Search for the cell housing the specified text and yield its (X, Y) center coordinate. 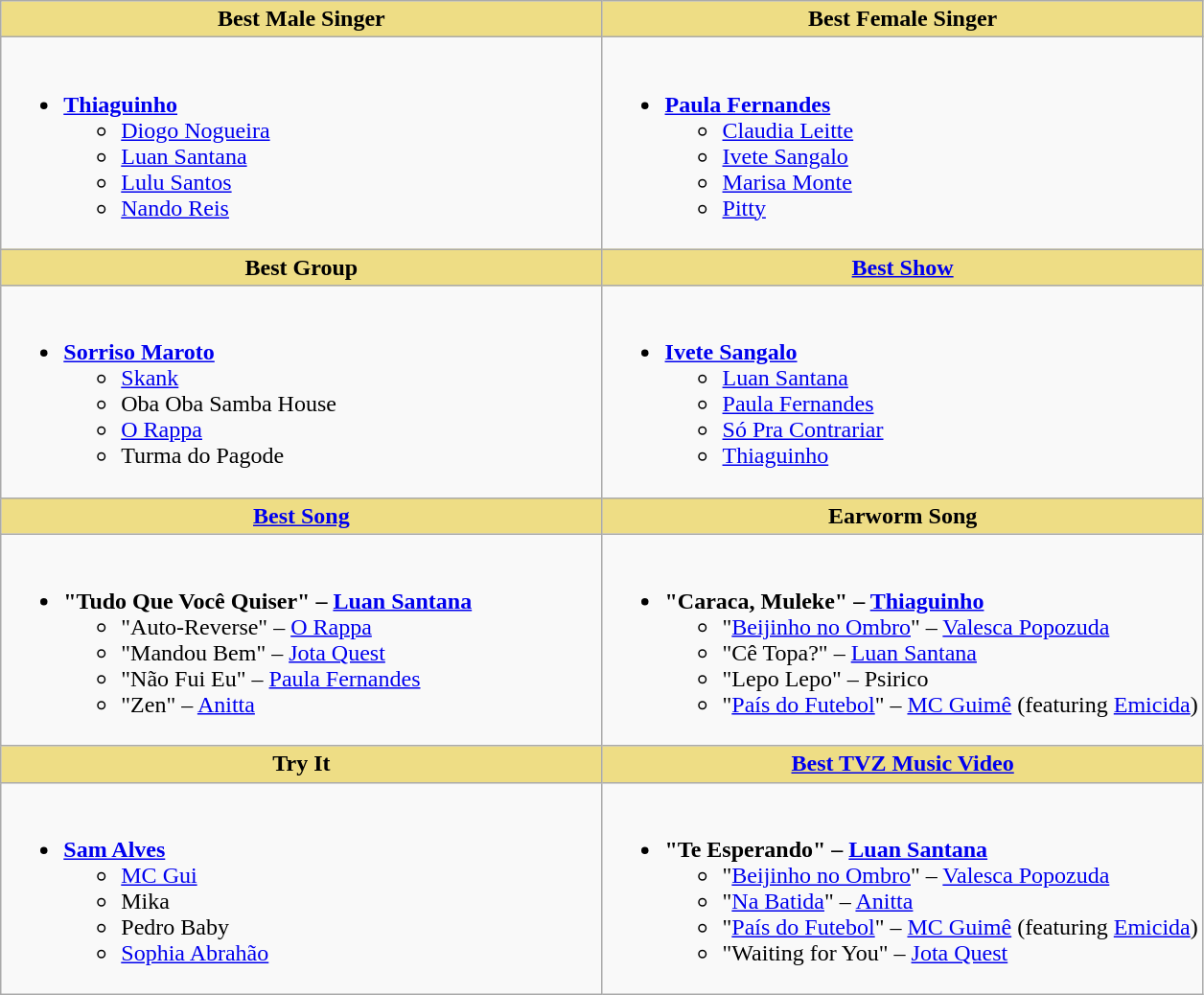
"Tudo Que Você Quiser" – Luan Santana"Auto-Reverse" – O Rappa"Mandou Bem" – Jota Quest"Não Fui Eu" – Paula Fernandes"Zen" – Anitta (301, 640)
Best Song (301, 516)
Earworm Song (903, 516)
Best Male Singer (301, 19)
Best TVZ Music Video (903, 764)
Paula FernandesClaudia LeitteIvete SangaloMarisa MontePitty (903, 144)
Best Group (301, 267)
ThiaguinhoDiogo NogueiraLuan SantanaLulu SantosNando Reis (301, 144)
Best Female Singer (903, 19)
Sorriso MarotoSkankOba Oba Samba HouseO RappaTurma do Pagode (301, 391)
Sam AlvesMC GuiMikaPedro BabySophia Abrahão (301, 888)
Try It (301, 764)
Best Show (903, 267)
Ivete SangaloLuan SantanaPaula FernandesSó Pra ContrariarThiaguinho (903, 391)
